Extract the (x, y) coordinate from the center of the cell holding the provided text.  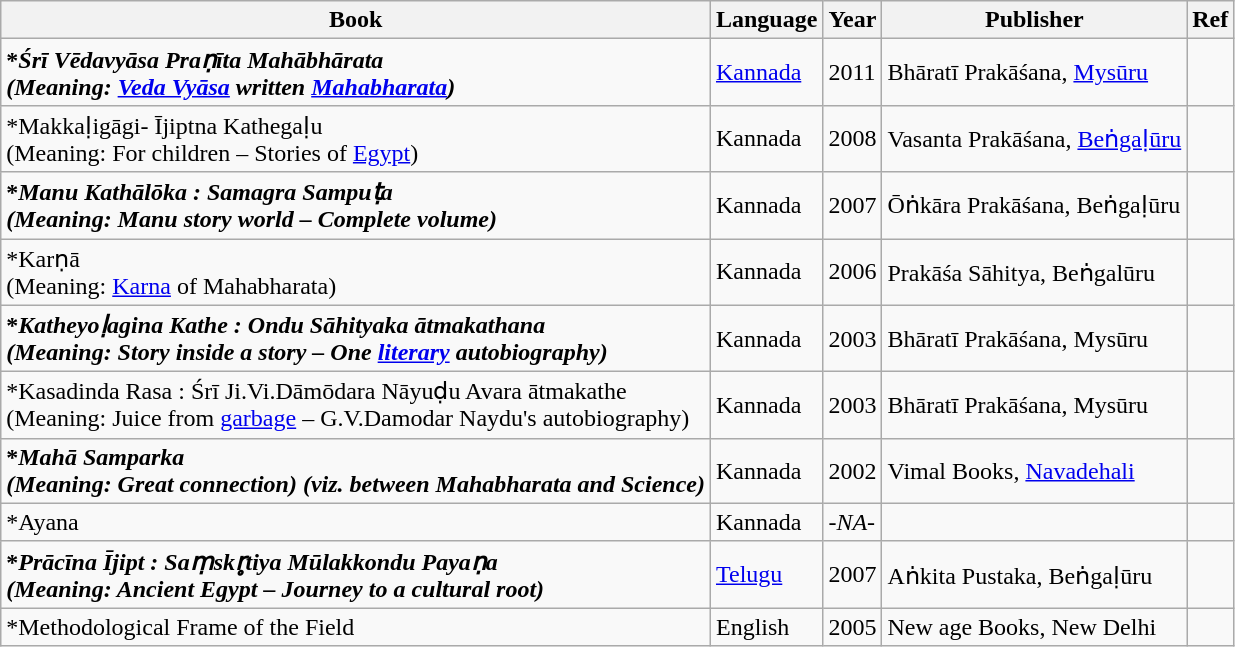
Publisher (1034, 20)
*Karṇā(Meaning: Karna of Mahabharata) (356, 272)
*Śrī Vēdavyāsa Praṇīta Mahābhārata(Meaning: Veda Vyāsa written Mahabharata) (356, 72)
*Manu Kathālōka : Samagra Sampuṭa(Meaning: Manu story world – Complete volume) (356, 206)
English (766, 627)
Aṅkita Pustaka, Beṅgaḷūru (1034, 574)
2005 (852, 627)
*Kasadinda Rasa : Śrī Ji.Vi.Dāmōdara Nāyuḍu Avara ātmakathe(Meaning: Juice from garbage – G.V.Damodar Naydu's autobiography) (356, 406)
-NA- (852, 522)
*Mahā Samparka(Meaning: Great connection) (viz. between Mahabharata and Science) (356, 470)
Year (852, 20)
Vimal Books, Navadehali (1034, 470)
2002 (852, 470)
*Ayana (356, 522)
Vasanta Prakāśana, Beṅgaḷūru (1034, 138)
2008 (852, 138)
*Makkaḷigāgi- Ījiptna Kathegaḷu(Meaning: For children – Stories of Egypt) (356, 138)
*Katheyoḷagina Kathe : Ondu Sāhityaka ātmakathana(Meaning: Story inside a story – One literary autobiography) (356, 338)
2006 (852, 272)
Telugu (766, 574)
Language (766, 20)
New age Books, New Delhi (1034, 627)
Prakāśa Sāhitya, Beṅgalūru (1034, 272)
*Methodological Frame of the Field (356, 627)
*Prācīna Ījipt : Saṃskr̥tiya Mūlakkondu Payaṇa(Meaning: Ancient Egypt – Journey to a cultural root) (356, 574)
2011 (852, 72)
Ōṅkāra Prakāśana, Beṅgaḷūru (1034, 206)
Ref (1210, 20)
Book (356, 20)
